Extract the (X, Y) coordinate from the center of the cell holding the provided text.  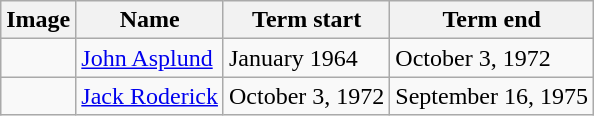
Term start (306, 20)
Image (38, 20)
John Asplund (150, 58)
September 16, 1975 (492, 96)
Name (150, 20)
January 1964 (306, 58)
Term end (492, 20)
Jack Roderick (150, 96)
